Return the [X, Y] coordinate for the center point of the cell that contains the specified text.  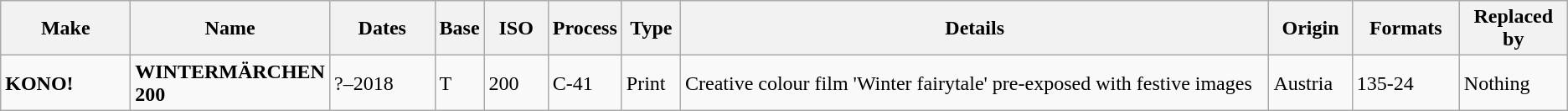
135-24 [1406, 82]
Formats [1406, 29]
200 [516, 82]
T [459, 82]
Origin [1310, 29]
Base [459, 29]
Austria [1310, 82]
ISO [516, 29]
WINTERMÄRCHEN 200 [230, 82]
Replaced by [1513, 29]
Name [230, 29]
Make [65, 29]
Creative colour film 'Winter fairytale' pre-exposed with festive images [974, 82]
?–2018 [382, 82]
Print [651, 82]
Details [974, 29]
Nothing [1513, 82]
KONO! [65, 82]
Type [651, 29]
Dates [382, 29]
Process [585, 29]
C-41 [585, 82]
